Determine the [X, Y] coordinate at the center of the cell enclosing the given text.  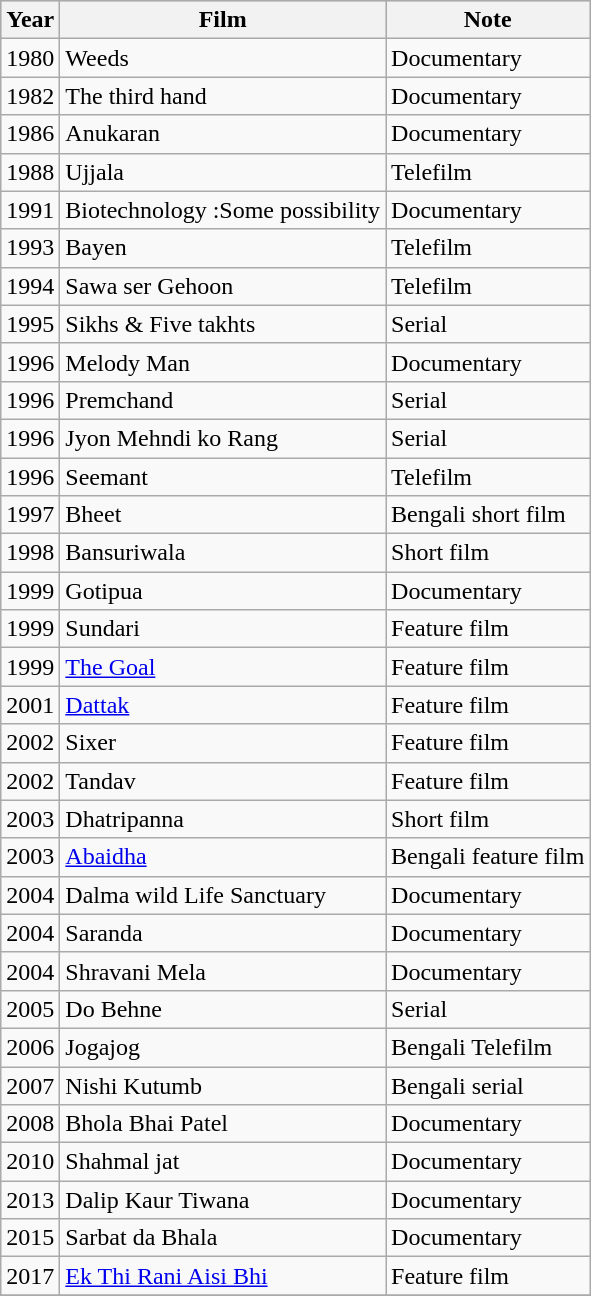
2008 [30, 1124]
Year [30, 20]
Film [223, 20]
Bansuriwala [223, 553]
The third hand [223, 96]
1994 [30, 286]
1995 [30, 324]
2007 [30, 1085]
Bayen [223, 248]
1988 [30, 172]
Sikhs & Five takhts [223, 324]
Ek Thi Rani Aisi Bhi [223, 1276]
Note [488, 20]
Jogajog [223, 1047]
Tandav [223, 781]
Do Behne [223, 1009]
Shravani Mela [223, 971]
Bengali short film [488, 515]
1997 [30, 515]
Biotechnology :Some possibility [223, 210]
Saranda [223, 933]
1993 [30, 248]
Shahmal jat [223, 1162]
Dhatripanna [223, 819]
Bhola Bhai Patel [223, 1124]
2015 [30, 1238]
Sarbat da Bhala [223, 1238]
1991 [30, 210]
Gotipua [223, 591]
Sawa ser Gehoon [223, 286]
Dalma wild Life Sanctuary [223, 895]
1982 [30, 96]
Bengali feature film [488, 857]
Sixer [223, 743]
Dalip Kaur Tiwana [223, 1200]
Sundari [223, 629]
Jyon Mehndi ko Rang [223, 438]
Seemant [223, 477]
Ujjala [223, 172]
Weeds [223, 58]
Bengali Telefilm [488, 1047]
2010 [30, 1162]
Bheet [223, 515]
2013 [30, 1200]
2005 [30, 1009]
1980 [30, 58]
2017 [30, 1276]
2006 [30, 1047]
Dattak [223, 705]
Abaidha [223, 857]
Nishi Kutumb [223, 1085]
Melody Man [223, 362]
Premchand [223, 400]
2001 [30, 705]
The Goal [223, 667]
Anukaran [223, 134]
Bengali serial [488, 1085]
1998 [30, 553]
1986 [30, 134]
